Scan for the cell matching the given text and deliver its (x, y) coordinate at center. 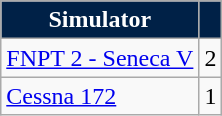
Simulator (100, 20)
1 (210, 96)
2 (210, 58)
FNPT 2 - Seneca V (100, 58)
Cessna 172 (100, 96)
